Identify which cell holds the provided text, then report its [x, y] central coordinate. 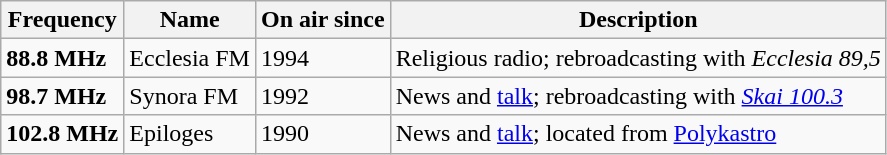
News and talk; located from Polykastro [638, 134]
News and talk; rebroadcasting with Skai 100.3 [638, 96]
88.8 MHz [62, 58]
Description [638, 20]
1990 [322, 134]
98.7 MHz [62, 96]
1992 [322, 96]
Frequency [62, 20]
Epiloges [190, 134]
Ecclesia FM [190, 58]
102.8 MHz [62, 134]
On air since [322, 20]
Name [190, 20]
Religious radio; rebroadcasting with Ecclesia 89,5 [638, 58]
Synora FM [190, 96]
1994 [322, 58]
